Determine the (x, y) coordinate at the center of the cell enclosing the given text.  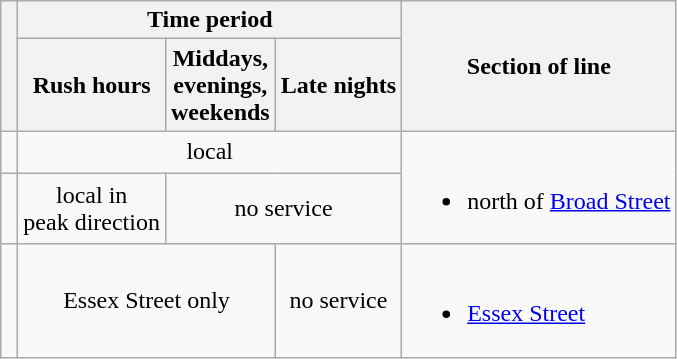
Essex Street (539, 300)
Time period (210, 20)
Essex Street only (146, 300)
local inpeak direction (92, 208)
Rush hours (92, 85)
Middays,evenings,weekends (220, 85)
local (210, 152)
Late nights (338, 85)
Section of line (539, 66)
north of Broad Street (539, 188)
